Determine the (x, y) coordinate at the center of the cell enclosing the given text.  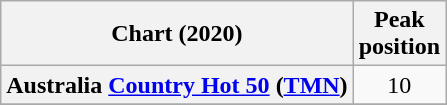
Chart (2020) (177, 34)
Peakposition (399, 34)
10 (399, 85)
Australia Country Hot 50 (TMN) (177, 85)
